Locate the cell with the specified text and output its [X, Y] center coordinate. 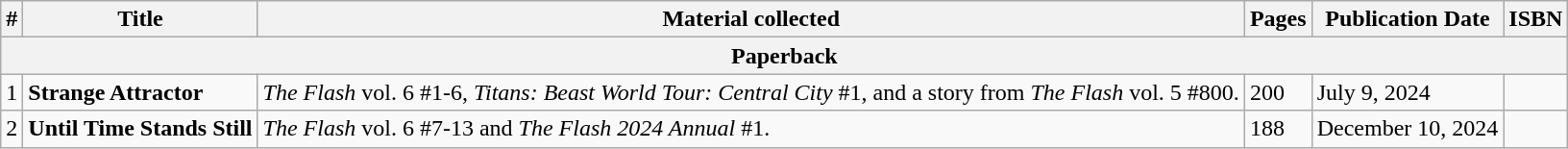
Strange Attractor [140, 92]
Material collected [751, 19]
188 [1278, 129]
# [12, 19]
ISBN [1535, 19]
July 9, 2024 [1408, 92]
Title [140, 19]
200 [1278, 92]
The Flash vol. 6 #7-13 and The Flash 2024 Annual #1. [751, 129]
December 10, 2024 [1408, 129]
Paperback [784, 56]
1 [12, 92]
2 [12, 129]
Publication Date [1408, 19]
The Flash vol. 6 #1-6, Titans: Beast World Tour: Central City #1, and a story from The Flash vol. 5 #800. [751, 92]
Until Time Stands Still [140, 129]
Pages [1278, 19]
